Pinpoint the cell where the given text exists, returning its [x, y] midpoint coordinate. 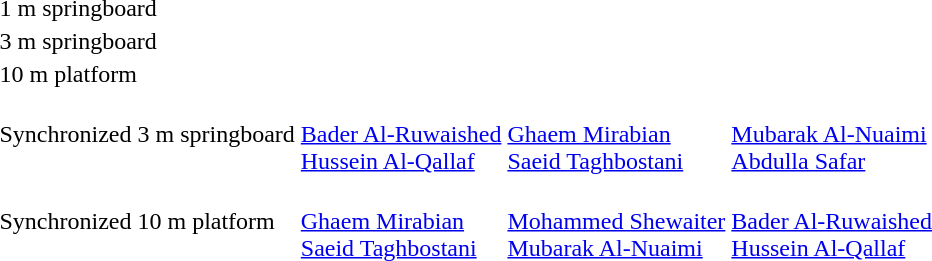
Ghaem MirabianSaeid Taghbostani [616, 134]
Bader Al-RuwaishedHussein Al-Qallaf [401, 134]
